Scan for the cell matching the given text and deliver its [x, y] coordinate at center. 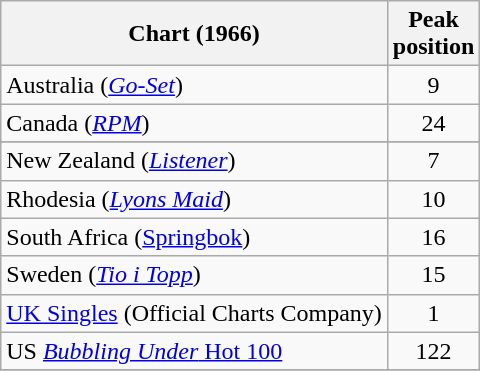
122 [433, 351]
7 [433, 161]
1 [433, 313]
South Africa (Springbok) [194, 237]
Rhodesia (Lyons Maid) [194, 199]
Sweden (Tio i Topp) [194, 275]
Canada (RPM) [194, 123]
24 [433, 123]
16 [433, 237]
New Zealand (Listener) [194, 161]
US Bubbling Under Hot 100 [194, 351]
Peakposition [433, 34]
Chart (1966) [194, 34]
Australia (Go-Set) [194, 85]
9 [433, 85]
15 [433, 275]
UK Singles (Official Charts Company) [194, 313]
10 [433, 199]
